Find where the given text appears and provide that cell's center as (X, Y) coordinate. 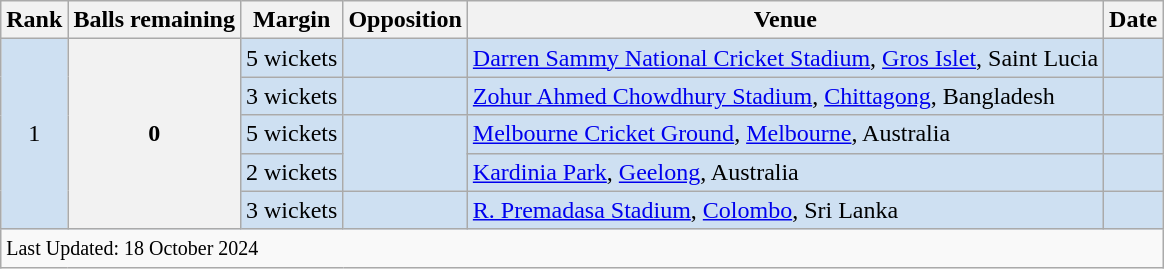
Balls remaining (154, 20)
Date (1134, 20)
1 (34, 134)
Opposition (405, 20)
Darren Sammy National Cricket Stadium, Gros Islet, Saint Lucia (785, 58)
Last Updated: 18 October 2024 (582, 248)
Rank (34, 20)
Melbourne Cricket Ground, Melbourne, Australia (785, 134)
Venue (785, 20)
Zohur Ahmed Chowdhury Stadium, Chittagong, Bangladesh (785, 96)
Kardinia Park, Geelong, Australia (785, 172)
R. Premadasa Stadium, Colombo, Sri Lanka (785, 210)
0 (154, 134)
Margin (291, 20)
2 wickets (291, 172)
